Provide the [X, Y] coordinate of the cell's center where the given text is located.  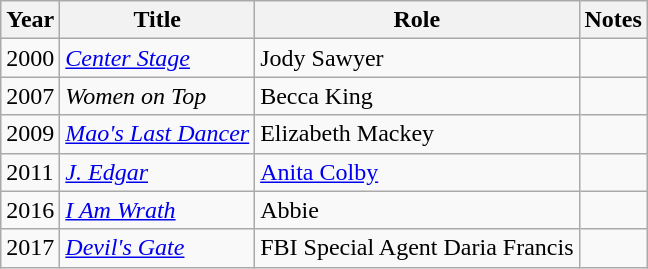
FBI Special Agent Daria Francis [417, 248]
I Am Wrath [158, 210]
Title [158, 20]
Elizabeth Mackey [417, 134]
2000 [30, 58]
2009 [30, 134]
2017 [30, 248]
Center Stage [158, 58]
Jody Sawyer [417, 58]
Abbie [417, 210]
Becca King [417, 96]
Devil's Gate [158, 248]
J. Edgar [158, 172]
2011 [30, 172]
2007 [30, 96]
Notes [613, 20]
Anita Colby [417, 172]
2016 [30, 210]
Year [30, 20]
Role [417, 20]
Mao's Last Dancer [158, 134]
Women on Top [158, 96]
